Provide the [x, y] coordinate of the cell's center where the given text is located.  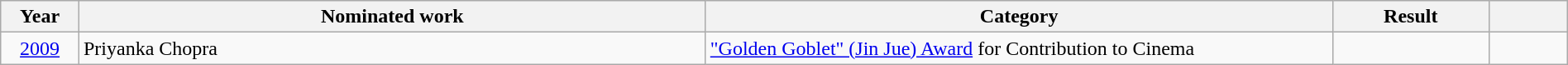
Result [1411, 17]
"Golden Goblet" (Jin Jue) Award for Contribution to Cinema [1019, 48]
Year [40, 17]
2009 [40, 48]
Category [1019, 17]
Nominated work [392, 17]
Priyanka Chopra [392, 48]
